Scan for the cell matching the given text and deliver its (x, y) coordinate at center. 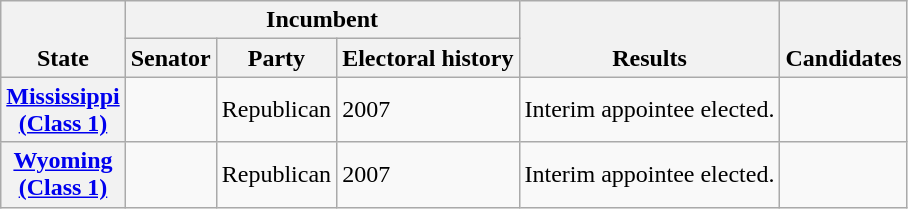
Results (650, 39)
Incumbent (322, 20)
Party (276, 58)
Wyoming(Class 1) (63, 174)
Senator (170, 58)
Mississippi(Class 1) (63, 110)
State (63, 39)
Candidates (844, 39)
Electoral history (428, 58)
